Determine the (x, y) coordinate at the center of the cell enclosing the given text.  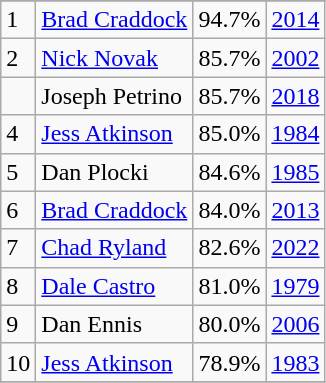
84.0% (230, 210)
2018 (296, 96)
80.0% (230, 324)
4 (18, 134)
2006 (296, 324)
5 (18, 172)
85.0% (230, 134)
2002 (296, 58)
1979 (296, 286)
2022 (296, 248)
84.6% (230, 172)
1984 (296, 134)
78.9% (230, 362)
Dale Castro (114, 286)
81.0% (230, 286)
2 (18, 58)
Joseph Petrino (114, 96)
1 (18, 20)
6 (18, 210)
82.6% (230, 248)
8 (18, 286)
1985 (296, 172)
7 (18, 248)
1983 (296, 362)
Chad Ryland (114, 248)
94.7% (230, 20)
10 (18, 362)
Dan Ennis (114, 324)
9 (18, 324)
2013 (296, 210)
2014 (296, 20)
Dan Plocki (114, 172)
Nick Novak (114, 58)
